Pinpoint the cell where the given text exists, returning its (x, y) midpoint coordinate. 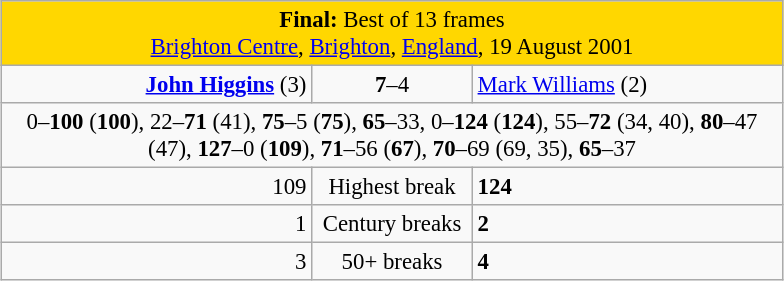
Mark Williams (2) (628, 85)
Highest break (392, 187)
124 (628, 187)
3 (156, 262)
7–4 (392, 85)
2 (628, 224)
1 (156, 224)
Century breaks (392, 224)
4 (628, 262)
0–100 (100), 22–71 (41), 75–5 (75), 65–33, 0–124 (124), 55–72 (34, 40), 80–47 (47), 127–0 (109), 71–56 (67), 70–69 (69, 35), 65–37 (392, 136)
109 (156, 187)
Final: Best of 13 framesBrighton Centre, Brighton, England, 19 August 2001 (392, 34)
John Higgins (3) (156, 85)
50+ breaks (392, 262)
